Locate the cell with the specified text and output its [x, y] center coordinate. 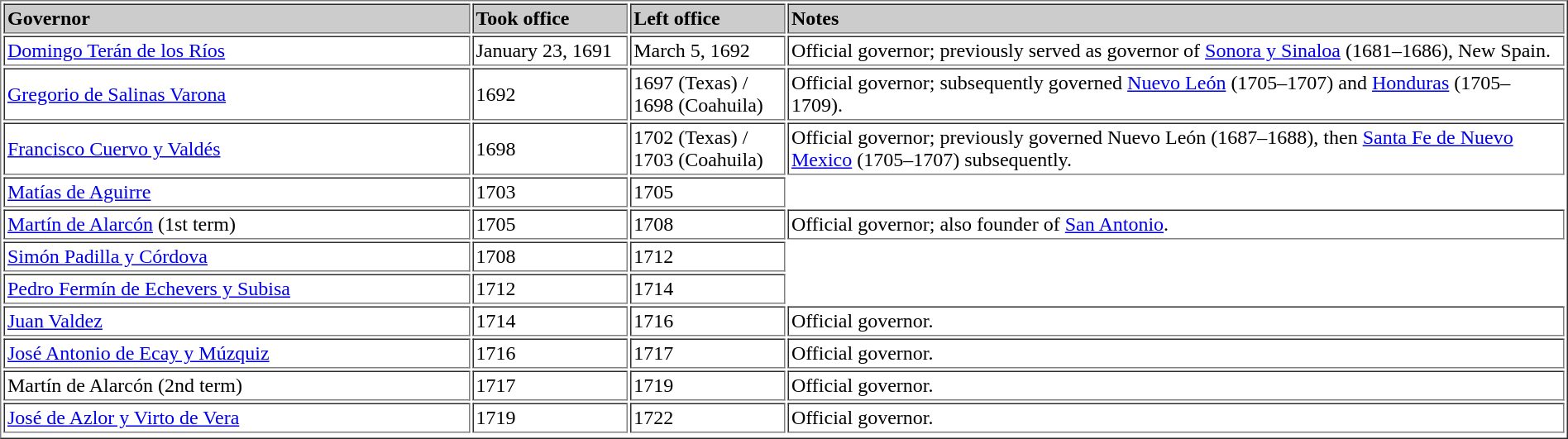
Governor [237, 18]
Notes [1176, 18]
1703 [550, 192]
Juan Valdez [237, 321]
Pedro Fermín de Echevers y Subisa [237, 289]
José de Azlor y Virto de Vera [237, 418]
1702 (Texas) / 1703 (Coahuila) [708, 149]
Martín de Alarcón (1st term) [237, 225]
1697 (Texas) / 1698 (Coahuila) [708, 94]
1692 [550, 94]
Took office [550, 18]
Official governor; subsequently governed Nuevo León (1705–1707) and Honduras (1705–1709). [1176, 94]
Gregorio de Salinas Varona [237, 94]
Official governor; also founder of San Antonio. [1176, 225]
Simón Padilla y Córdova [237, 256]
Francisco Cuervo y Valdés [237, 149]
1698 [550, 149]
January 23, 1691 [550, 51]
Left office [708, 18]
Matías de Aguirre [237, 192]
Martín de Alarcón (2nd term) [237, 385]
Official governor; previously served as governor of Sonora y Sinaloa (1681–1686), New Spain. [1176, 51]
Official governor; previously governed Nuevo León (1687–1688), then Santa Fe de Nuevo Mexico (1705–1707) subsequently. [1176, 149]
1722 [708, 418]
José Antonio de Ecay y Múzquiz [237, 354]
March 5, 1692 [708, 51]
Domingo Terán de los Ríos [237, 51]
